Capture the cell that displays the provided text and extract its (x, y) central coordinate. 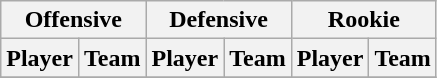
Defensive (218, 20)
Rookie (364, 20)
Offensive (74, 20)
